Provide the (x, y) coordinate of the cell's center where the given text is located.  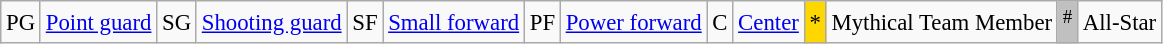
Mythical Team Member (942, 22)
Shooting guard (271, 22)
PF (542, 22)
C (720, 22)
SF (365, 22)
Center (768, 22)
PG (21, 22)
SG (177, 22)
Power forward (634, 22)
# (1067, 22)
Small forward (454, 22)
All-Star (1119, 22)
* (815, 22)
Point guard (98, 22)
